From the cell containing the given text, extract its center point as (X, Y) coordinate. 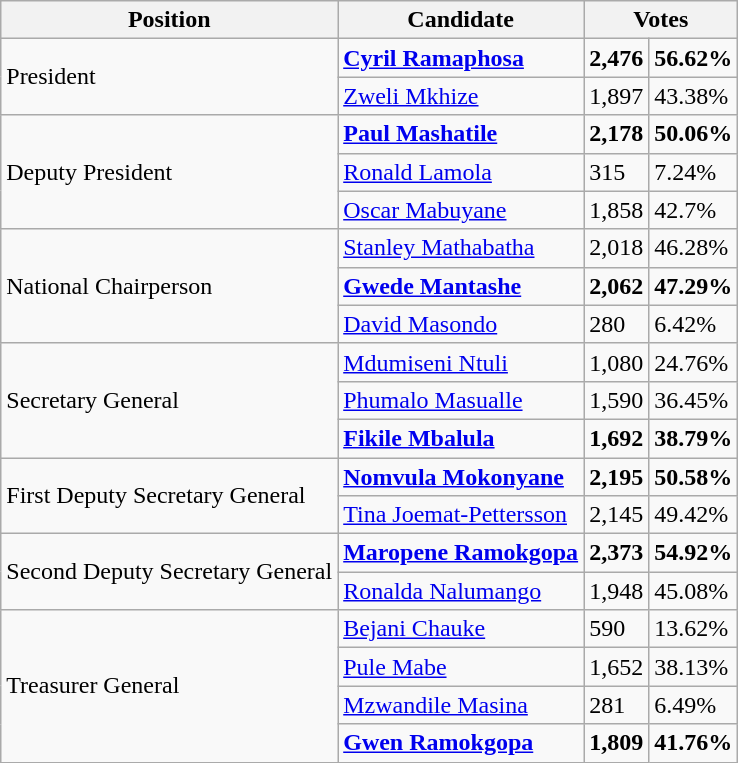
1,897 (616, 96)
Phumalo Masualle (461, 400)
2,145 (616, 515)
Ronald Lamola (461, 172)
1,948 (616, 591)
Pule Mabe (461, 667)
Secretary General (170, 400)
2,373 (616, 553)
24.76% (694, 362)
Oscar Mabuyane (461, 210)
Bejani Chauke (461, 629)
Mzwandile Masina (461, 705)
2,062 (616, 286)
Stanley Mathabatha (461, 248)
Candidate (461, 20)
1,692 (616, 438)
Maropene Ramokgopa (461, 553)
590 (616, 629)
6.42% (694, 324)
Gwen Ramokgopa (461, 743)
Zweli Mkhize (461, 96)
45.08% (694, 591)
43.38% (694, 96)
46.28% (694, 248)
David Masondo (461, 324)
National Chairperson (170, 286)
Mdumiseni Ntuli (461, 362)
1,590 (616, 400)
Position (170, 20)
50.06% (694, 134)
1,809 (616, 743)
54.92% (694, 553)
1,080 (616, 362)
Second Deputy Secretary General (170, 572)
2,195 (616, 477)
42.7% (694, 210)
1,652 (616, 667)
13.62% (694, 629)
Nomvula Mokonyane (461, 477)
38.13% (694, 667)
50.58% (694, 477)
56.62% (694, 58)
281 (616, 705)
2,178 (616, 134)
Votes (661, 20)
1,858 (616, 210)
280 (616, 324)
Cyril Ramaphosa (461, 58)
47.29% (694, 286)
Deputy President (170, 172)
Tina Joemat-Pettersson (461, 515)
Ronalda Nalumango (461, 591)
2,018 (616, 248)
Gwede Mantashe (461, 286)
Treasurer General (170, 686)
President (170, 77)
315 (616, 172)
41.76% (694, 743)
Fikile Mbalula (461, 438)
38.79% (694, 438)
6.49% (694, 705)
49.42% (694, 515)
7.24% (694, 172)
Paul Mashatile (461, 134)
First Deputy Secretary General (170, 496)
36.45% (694, 400)
2,476 (616, 58)
